Scan for the cell matching the given text and deliver its [x, y] coordinate at center. 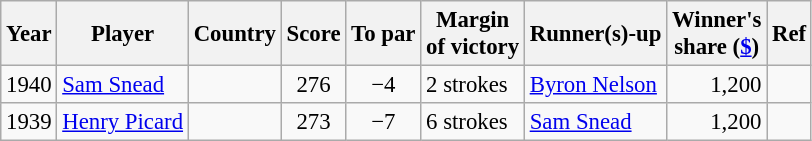
Winner'sshare ($) [717, 34]
Year [29, 34]
276 [314, 85]
To par [384, 34]
1940 [29, 85]
Player [122, 34]
1939 [29, 122]
Score [314, 34]
−4 [384, 85]
Country [234, 34]
273 [314, 122]
Runner(s)-up [595, 34]
Byron Nelson [595, 85]
2 strokes [473, 85]
Ref [790, 34]
6 strokes [473, 122]
Marginof victory [473, 34]
Henry Picard [122, 122]
−7 [384, 122]
